Provide the (X, Y) coordinate of the cell's center where the given text is located.  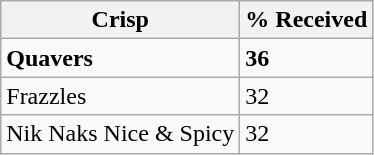
Quavers (120, 58)
% Received (306, 20)
Nik Naks Nice & Spicy (120, 134)
Frazzles (120, 96)
Crisp (120, 20)
36 (306, 58)
